Pinpoint the cell where the given text exists, returning its [x, y] midpoint coordinate. 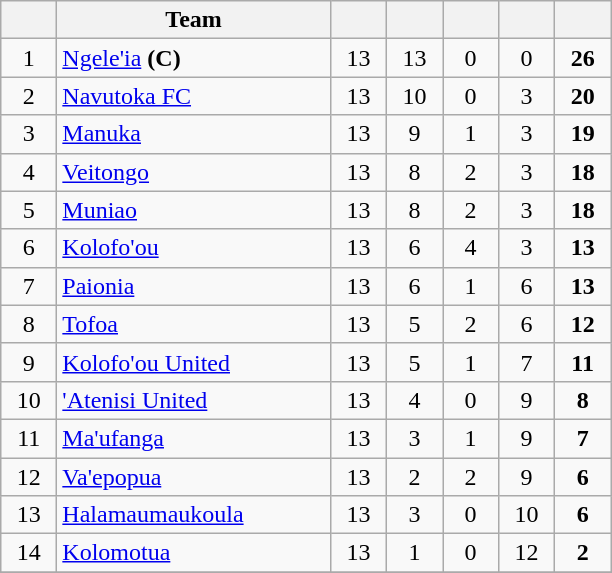
19 [583, 134]
Ngele'ia (C) [194, 58]
20 [583, 96]
Ma'ufanga [194, 438]
'Atenisi United [194, 400]
Manuka [194, 134]
Muniao [194, 210]
Team [194, 20]
Tofoa [194, 324]
Navutoka FC [194, 96]
Veitongo [194, 172]
Halamaumaukoula [194, 515]
14 [29, 553]
Kolomotua [194, 553]
Va'epopua [194, 477]
Paionia [194, 286]
26 [583, 58]
Kolofo'ou United [194, 362]
Kolofo'ou [194, 248]
